Extract the [x, y] coordinate from the center of the cell holding the provided text.  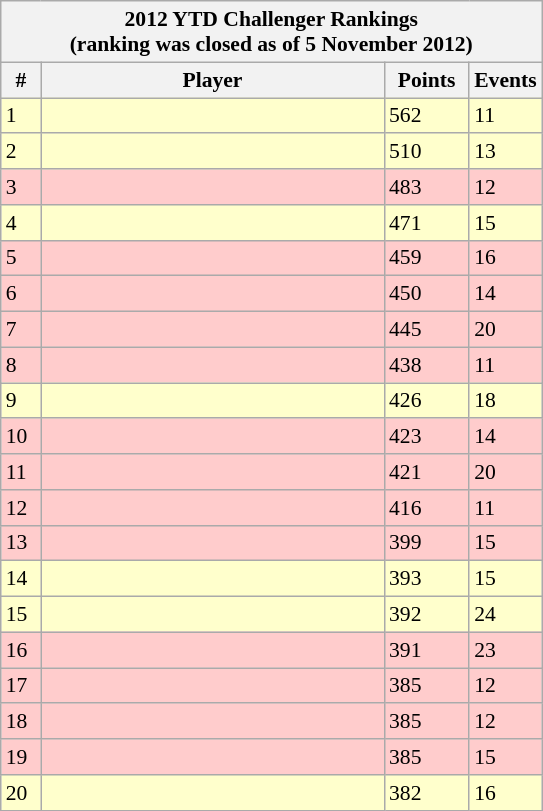
19 [21, 757]
423 [426, 437]
459 [426, 258]
5 [21, 258]
Events [506, 80]
2012 YTD Challenger Rankings (ranking was closed as of 5 November 2012) [272, 32]
# [21, 80]
483 [426, 187]
4 [21, 223]
1 [21, 116]
Player [212, 80]
382 [426, 793]
3 [21, 187]
450 [426, 294]
426 [426, 401]
9 [21, 401]
24 [506, 615]
399 [426, 543]
392 [426, 615]
10 [21, 437]
562 [426, 116]
416 [426, 508]
393 [426, 579]
421 [426, 472]
6 [21, 294]
17 [21, 686]
7 [21, 330]
Points [426, 80]
445 [426, 330]
438 [426, 365]
510 [426, 152]
8 [21, 365]
2 [21, 152]
471 [426, 223]
391 [426, 650]
23 [506, 650]
